Return [X, Y] of the center of cell containing provided text 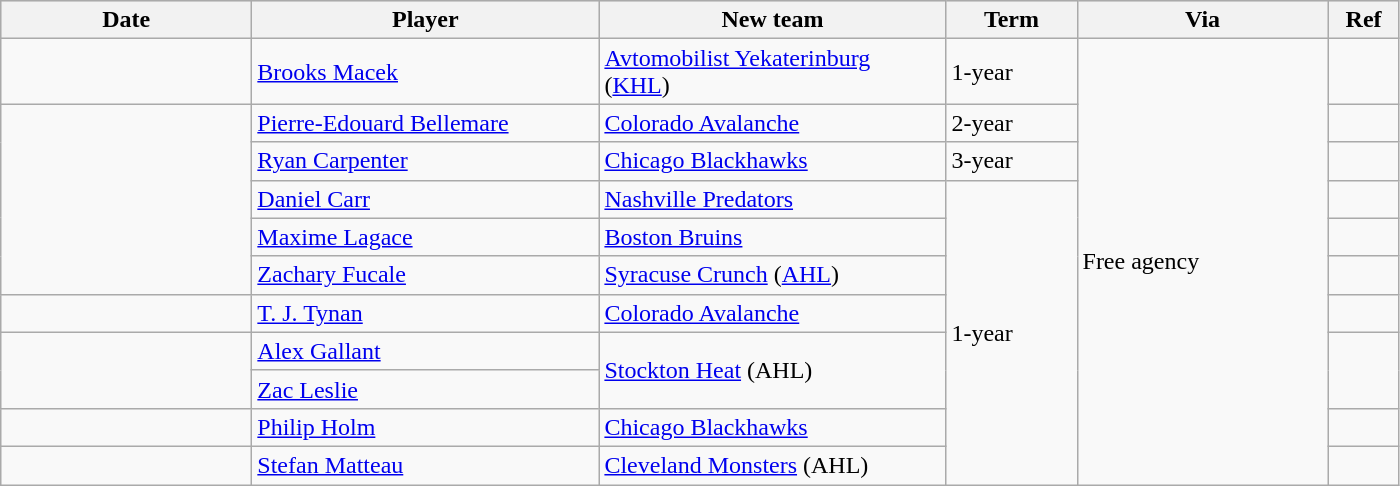
Pierre-Edouard Bellemare [426, 123]
Maxime Lagace [426, 237]
Brooks Macek [426, 72]
T. J. Tynan [426, 313]
Stefan Matteau [426, 465]
3-year [1012, 161]
Date [126, 20]
Cleveland Monsters (AHL) [772, 465]
Philip Holm [426, 427]
Term [1012, 20]
Ref [1364, 20]
Player [426, 20]
Daniel Carr [426, 199]
Ryan Carpenter [426, 161]
Stockton Heat (AHL) [772, 370]
Syracuse Crunch (AHL) [772, 275]
2-year [1012, 123]
Via [1202, 20]
Free agency [1202, 262]
Zachary Fucale [426, 275]
New team [772, 20]
Nashville Predators [772, 199]
Boston Bruins [772, 237]
Avtomobilist Yekaterinburg (KHL) [772, 72]
Zac Leslie [426, 389]
Alex Gallant [426, 351]
